Detect which cell encompasses the target text, then output its [X, Y] center coordinate. 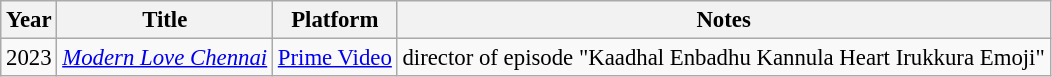
Modern Love Chennai [165, 58]
director of episode "Kaadhal Enbadhu Kannula Heart Irukkura Emoji" [724, 58]
2023 [29, 58]
Platform [336, 20]
Notes [724, 20]
Prime Video [336, 58]
Year [29, 20]
Title [165, 20]
